Capture the cell that displays the provided text and extract its [x, y] central coordinate. 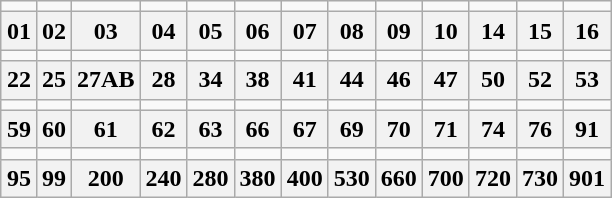
22 [18, 80]
240 [164, 178]
44 [352, 80]
70 [398, 129]
660 [398, 178]
99 [54, 178]
16 [588, 31]
380 [258, 178]
530 [352, 178]
76 [540, 129]
200 [106, 178]
59 [18, 129]
38 [258, 80]
280 [210, 178]
04 [164, 31]
05 [210, 31]
07 [304, 31]
61 [106, 129]
46 [398, 80]
730 [540, 178]
60 [54, 129]
63 [210, 129]
34 [210, 80]
53 [588, 80]
27AB [106, 80]
02 [54, 31]
66 [258, 129]
03 [106, 31]
47 [446, 80]
10 [446, 31]
01 [18, 31]
901 [588, 178]
720 [492, 178]
74 [492, 129]
09 [398, 31]
08 [352, 31]
400 [304, 178]
69 [352, 129]
28 [164, 80]
700 [446, 178]
15 [540, 31]
06 [258, 31]
25 [54, 80]
67 [304, 129]
71 [446, 129]
95 [18, 178]
52 [540, 80]
14 [492, 31]
91 [588, 129]
41 [304, 80]
62 [164, 129]
50 [492, 80]
